Determine the [x, y] coordinate at the center of the cell enclosing the given text.  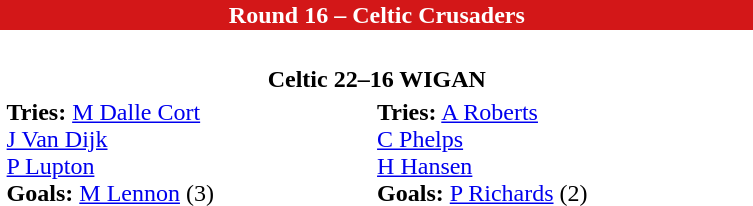
Round 16 – Celtic Crusaders [377, 15]
Celtic 22–16 WIGAN [376, 79]
